Capture the cell that displays the provided text and extract its (x, y) central coordinate. 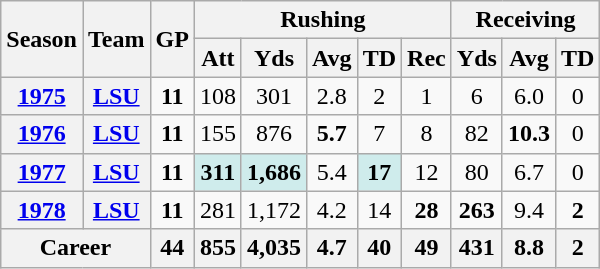
49 (427, 248)
Career (76, 248)
4.2 (332, 210)
431 (476, 248)
9.4 (528, 210)
7 (379, 134)
281 (218, 210)
855 (218, 248)
1,172 (274, 210)
Receiving (526, 20)
108 (218, 96)
301 (274, 96)
80 (476, 172)
1977 (42, 172)
4.7 (332, 248)
GP (172, 39)
Season (42, 39)
6 (476, 96)
Att (218, 58)
263 (476, 210)
1 (427, 96)
44 (172, 248)
5.4 (332, 172)
17 (379, 172)
8 (427, 134)
6.0 (528, 96)
8.8 (528, 248)
1978 (42, 210)
1976 (42, 134)
82 (476, 134)
1975 (42, 96)
5.7 (332, 134)
14 (379, 210)
Rec (427, 58)
Team (116, 39)
2.8 (332, 96)
Rushing (322, 20)
10.3 (528, 134)
6.7 (528, 172)
28 (427, 210)
1,686 (274, 172)
311 (218, 172)
12 (427, 172)
155 (218, 134)
4,035 (274, 248)
40 (379, 248)
876 (274, 134)
